From the cell containing the given text, extract its center point as (X, Y) coordinate. 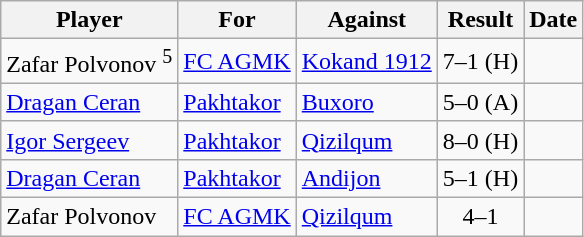
Buxoro (366, 102)
Date (554, 20)
8–0 (H) (480, 140)
Igor Sergeev (90, 140)
Andijon (366, 178)
For (237, 20)
5–0 (A) (480, 102)
7–1 (H) (480, 62)
Result (480, 20)
Zafar Polvonov (90, 217)
Zafar Polvonov 5 (90, 62)
5–1 (H) (480, 178)
Kokand 1912 (366, 62)
4–1 (480, 217)
Against (366, 20)
Player (90, 20)
